Detect which cell encompasses the target text, then output its (x, y) center coordinate. 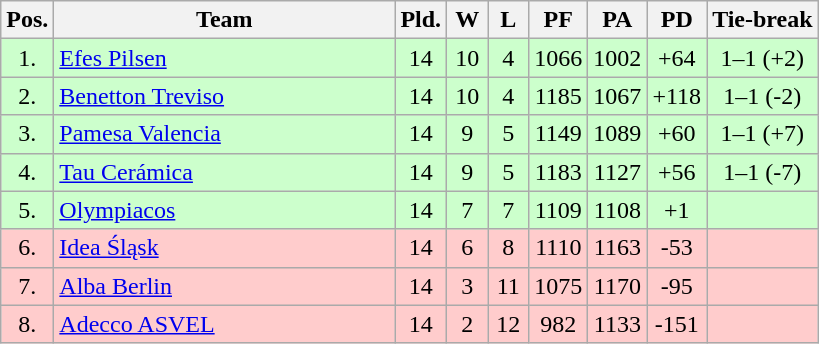
1067 (618, 96)
8 (508, 248)
1. (28, 58)
1149 (558, 134)
1066 (558, 58)
W (468, 20)
1183 (558, 172)
+118 (677, 96)
1–1 (+7) (763, 134)
PD (677, 20)
-53 (677, 248)
3 (468, 286)
+60 (677, 134)
PF (558, 20)
6. (28, 248)
7. (28, 286)
11 (508, 286)
1–1 (-2) (763, 96)
Tau Cerámica (224, 172)
L (508, 20)
1109 (558, 210)
Team (224, 20)
+64 (677, 58)
Tie-break (763, 20)
982 (558, 324)
Adecco ASVEL (224, 324)
3. (28, 134)
1–1 (-7) (763, 172)
Idea Śląsk (224, 248)
5. (28, 210)
+1 (677, 210)
1170 (618, 286)
Alba Berlin (224, 286)
1185 (558, 96)
1108 (618, 210)
8. (28, 324)
1075 (558, 286)
Efes Pilsen (224, 58)
1110 (558, 248)
4. (28, 172)
6 (468, 248)
2 (468, 324)
1163 (618, 248)
Pamesa Valencia (224, 134)
1127 (618, 172)
Pos. (28, 20)
Benetton Treviso (224, 96)
2. (28, 96)
+56 (677, 172)
1002 (618, 58)
Olympiacos (224, 210)
1133 (618, 324)
Pld. (421, 20)
-95 (677, 286)
-151 (677, 324)
1089 (618, 134)
12 (508, 324)
1–1 (+2) (763, 58)
PA (618, 20)
